Capture the cell that displays the provided text and extract its [X, Y] central coordinate. 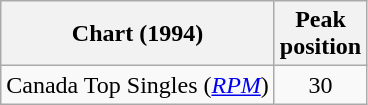
Canada Top Singles (RPM) [138, 85]
Peakposition [320, 34]
Chart (1994) [138, 34]
30 [320, 85]
